Return the [x, y] coordinate for the center point of the cell that contains the specified text.  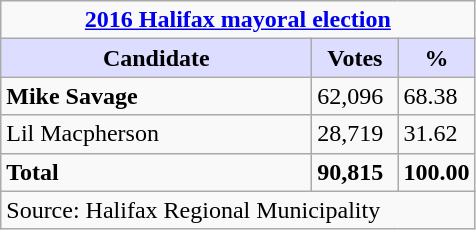
68.38 [436, 96]
% [436, 58]
90,815 [355, 172]
Lil Macpherson [156, 134]
62,096 [355, 96]
Votes [355, 58]
31.62 [436, 134]
28,719 [355, 134]
Candidate [156, 58]
Source: Halifax Regional Municipality [238, 210]
100.00 [436, 172]
2016 Halifax mayoral election [238, 20]
Mike Savage [156, 96]
Total [156, 172]
